Determine the [X, Y] coordinate at the center of the cell enclosing the given text.  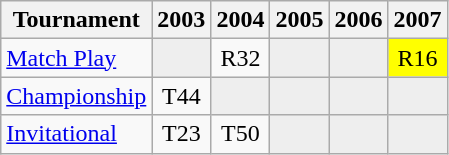
R32 [240, 58]
T23 [182, 134]
2006 [358, 20]
Tournament [76, 20]
Invitational [76, 134]
2007 [418, 20]
Championship [76, 96]
T44 [182, 96]
2005 [300, 20]
2004 [240, 20]
T50 [240, 134]
R16 [418, 58]
2003 [182, 20]
Match Play [76, 58]
